Return [x, y] of the center of cell containing provided text 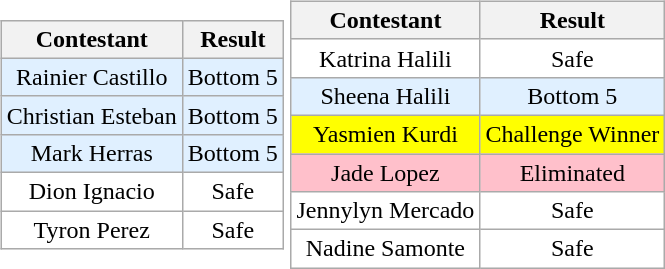
Sheena Halili [386, 96]
Rainier Castillo [92, 77]
Challenge Winner [572, 134]
Mark Herras [92, 153]
Jennylyn Mercado [386, 211]
Dion Ignacio [92, 192]
Jade Lopez [386, 173]
Yasmien Kurdi [386, 134]
Tyron Perez [92, 230]
Katrina Halili [386, 58]
Nadine Samonte [386, 249]
Eliminated [572, 173]
Christian Esteban [92, 115]
